Determine the (X, Y) coordinate at the center of the cell enclosing the given text.  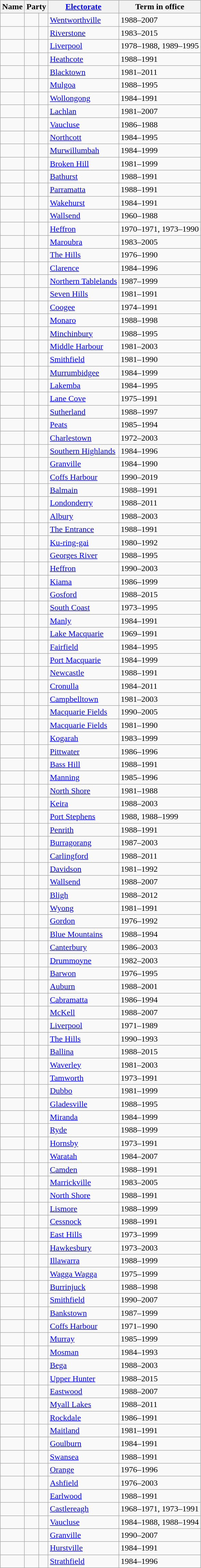
Barwon (84, 973)
Gordon (84, 921)
Albury (84, 516)
1984–2011 (160, 686)
Port Macquarie (84, 660)
McKell (84, 1013)
1981–2007 (160, 111)
1986–1996 (160, 751)
Lismore (84, 1208)
1960–1988 (160, 216)
1985–1999 (160, 1339)
1968–1971, 1973–1991 (160, 1509)
1984–1988, 1988–1994 (160, 1522)
Penrith (84, 830)
The Entrance (84, 529)
Electorate (84, 7)
1975–1999 (160, 1274)
1973–1999 (160, 1235)
Eastwood (84, 1391)
Parramatta (84, 190)
Wollongong (84, 98)
1988, 1988–1999 (160, 817)
Murray (84, 1339)
Murrumbidgee (84, 372)
Pittwater (84, 751)
1971–1989 (160, 1026)
Riverstone (84, 33)
Cabramatta (84, 1000)
Upper Hunter (84, 1378)
Goulburn (84, 1444)
Illawarra (84, 1261)
Burragorang (84, 843)
Southern Highlands (84, 451)
Minchinbury (84, 333)
Cronulla (84, 686)
1986–1988 (160, 124)
Fairfield (84, 647)
Hurstville (84, 1548)
1983–1999 (160, 738)
1982–2003 (160, 960)
Murwillumbah (84, 150)
Carlingford (84, 856)
1990–2019 (160, 477)
1983–2015 (160, 33)
Cessnock (84, 1222)
1988–2001 (160, 986)
Myall Lakes (84, 1404)
Tamworth (84, 1078)
1975–1991 (160, 399)
1986–1991 (160, 1418)
Heathcote (84, 59)
1981–1992 (160, 869)
Ku-ring-gai (84, 542)
1986–1994 (160, 1000)
Bligh (84, 895)
Balmain (84, 490)
Canterbury (84, 947)
Wyong (84, 908)
1980–1992 (160, 542)
Strathfield (84, 1561)
Miranda (84, 1117)
1988–2012 (160, 895)
Camden (84, 1169)
South Coast (84, 608)
Term in office (160, 7)
Wentworthville (84, 20)
Ryde (84, 1130)
Bankstown (84, 1313)
Kogarah (84, 738)
Sutherland (84, 412)
Manly (84, 621)
Middle Harbour (84, 346)
Kiama (84, 582)
Georges River (84, 555)
Newcastle (84, 673)
Lake Macquarie (84, 634)
Mulgoa (84, 85)
1978–1988, 1989–1995 (160, 46)
1984–2007 (160, 1156)
Northcott (84, 137)
East Hills (84, 1235)
Manning (84, 777)
Northern Tablelands (84, 281)
Bathurst (84, 177)
Swansea (84, 1457)
Mosman (84, 1352)
Maitland (84, 1431)
1988–1997 (160, 412)
1986–1999 (160, 582)
1988–1994 (160, 934)
Broken Hill (84, 164)
Blacktown (84, 72)
Lakemba (84, 386)
Charlestown (84, 438)
1970–1971, 1973–1990 (160, 229)
Bass Hill (84, 764)
Drummoyne (84, 960)
Wakehurst (84, 203)
Orange (84, 1470)
Port Stephens (84, 817)
Bega (84, 1365)
Burrinjuck (84, 1287)
Peats (84, 425)
Lane Cove (84, 399)
Ashfield (84, 1483)
1976–1990 (160, 255)
Auburn (84, 986)
1969–1991 (160, 634)
1985–1994 (160, 425)
1976–1996 (160, 1470)
Coogee (84, 307)
Londonderry (84, 503)
Marrickville (84, 1182)
1976–1992 (160, 921)
1990–2005 (160, 712)
1974–1991 (160, 307)
Monaro (84, 320)
Gosford (84, 595)
1987–2003 (160, 843)
1981–2011 (160, 72)
Earlwood (84, 1496)
Hawkesbury (84, 1248)
Davidson (84, 869)
1972–2003 (160, 438)
Party (36, 7)
Rockdale (84, 1418)
Gladesville (84, 1104)
Castlereagh (84, 1509)
Dubbo (84, 1091)
1985–1996 (160, 777)
Name (12, 7)
Waverley (84, 1065)
Keira (84, 804)
Ballina (84, 1052)
1984–1990 (160, 464)
1981–1988 (160, 790)
1973–2003 (160, 1248)
Clarence (84, 268)
1976–2003 (160, 1483)
Maroubra (84, 242)
1990–1993 (160, 1039)
Wagga Wagga (84, 1274)
Blue Mountains (84, 934)
1984–1993 (160, 1352)
1976–1995 (160, 973)
1986–2003 (160, 947)
1990–2003 (160, 568)
Seven Hills (84, 294)
Campbelltown (84, 699)
Waratah (84, 1156)
1973–1995 (160, 608)
Hornsby (84, 1143)
Lachlan (84, 111)
1971–1990 (160, 1326)
